Extract the (X, Y) coordinate from the center of the cell holding the provided text.  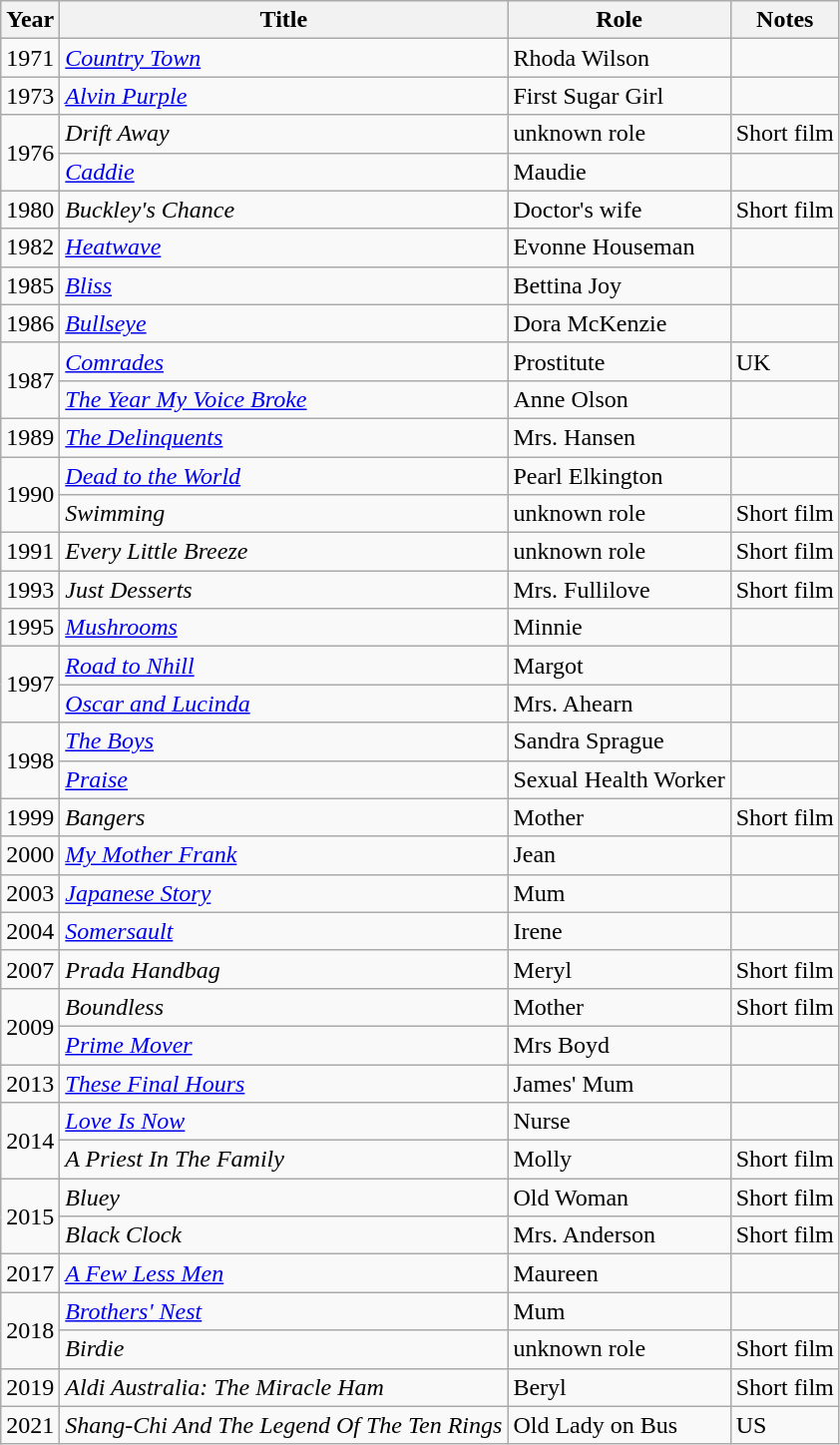
2019 (30, 1387)
Caddie (283, 172)
Praise (283, 779)
Pearl Elkington (619, 476)
Bliss (283, 285)
My Mother Frank (283, 855)
2000 (30, 855)
Mrs. Hansen (619, 437)
Drift Away (283, 134)
Old Woman (619, 1198)
First Sugar Girl (619, 96)
Minnie (619, 628)
Anne Olson (619, 399)
Prostitute (619, 361)
UK (784, 361)
The Year My Voice Broke (283, 399)
Beryl (619, 1387)
Shang-Chi And The Legend Of The Ten Rings (283, 1425)
2018 (30, 1330)
2009 (30, 1026)
Evonne Houseman (619, 247)
1987 (30, 380)
1993 (30, 590)
Brothers' Nest (283, 1311)
2017 (30, 1273)
2004 (30, 931)
Alvin Purple (283, 96)
Road to Nhill (283, 666)
Jean (619, 855)
2014 (30, 1141)
Love Is Now (283, 1122)
Rhoda Wilson (619, 58)
Country Town (283, 58)
The Boys (283, 741)
1997 (30, 685)
Sexual Health Worker (619, 779)
Notes (784, 20)
The Delinquents (283, 437)
2007 (30, 969)
Somersault (283, 931)
Sandra Sprague (619, 741)
Comrades (283, 361)
These Final Hours (283, 1083)
Irene (619, 931)
Maudie (619, 172)
Heatwave (283, 247)
A Priest In The Family (283, 1160)
Boundless (283, 1007)
1976 (30, 153)
1986 (30, 323)
Buckley's Chance (283, 210)
1990 (30, 495)
Dead to the World (283, 476)
1971 (30, 58)
Bluey (283, 1198)
Prada Handbag (283, 969)
Old Lady on Bus (619, 1425)
Mrs. Ahearn (619, 704)
1985 (30, 285)
2021 (30, 1425)
1973 (30, 96)
Bettina Joy (619, 285)
1995 (30, 628)
Mrs. Fullilove (619, 590)
US (784, 1425)
1991 (30, 552)
Nurse (619, 1122)
Meryl (619, 969)
A Few Less Men (283, 1273)
1982 (30, 247)
Margot (619, 666)
1999 (30, 817)
Birdie (283, 1349)
2015 (30, 1216)
Molly (619, 1160)
Japanese Story (283, 893)
1980 (30, 210)
Dora McKenzie (619, 323)
1998 (30, 760)
Swimming (283, 514)
Doctor's wife (619, 210)
James' Mum (619, 1083)
Mrs Boyd (619, 1045)
Oscar and Lucinda (283, 704)
Aldi Australia: The Miracle Ham (283, 1387)
Prime Mover (283, 1045)
2013 (30, 1083)
1989 (30, 437)
Role (619, 20)
Bullseye (283, 323)
Bangers (283, 817)
Black Clock (283, 1235)
2003 (30, 893)
Year (30, 20)
Every Little Breeze (283, 552)
Just Desserts (283, 590)
Maureen (619, 1273)
Title (283, 20)
Mushrooms (283, 628)
Mrs. Anderson (619, 1235)
